Output the [x, y] coordinate of the center of the cell containing the given text.  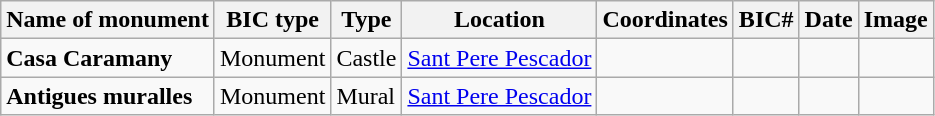
Date [828, 20]
BIC type [272, 20]
Castle [366, 58]
Type [366, 20]
Name of monument [108, 20]
BIC# [766, 20]
Casa Caramany [108, 58]
Antigues muralles [108, 96]
Location [500, 20]
Mural [366, 96]
Image [896, 20]
Coordinates [665, 20]
